Scan for the cell matching the given text and deliver its (X, Y) coordinate at center. 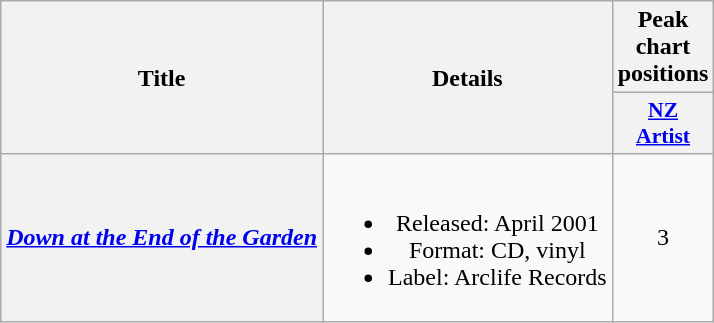
Peak chart positions (663, 47)
3 (663, 238)
Down at the End of the Garden (162, 238)
Details (468, 78)
NZArtist (663, 124)
Released: April 2001Format: CD, vinylLabel: Arclife Records (468, 238)
Title (162, 78)
